Identify which cell holds the provided text, then report its [X, Y] central coordinate. 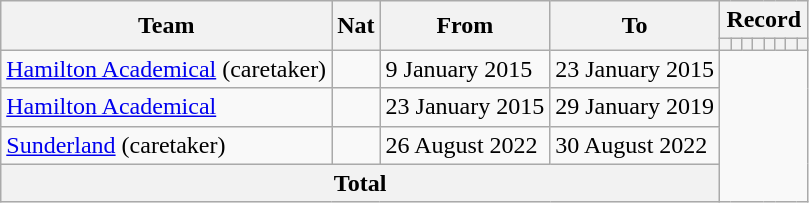
Hamilton Academical (caretaker) [166, 69]
To [635, 26]
26 August 2022 [465, 145]
Nat [356, 26]
9 January 2015 [465, 69]
Hamilton Academical [166, 107]
Total [360, 183]
Sunderland (caretaker) [166, 145]
30 August 2022 [635, 145]
Team [166, 26]
Record [763, 20]
From [465, 26]
29 January 2019 [635, 107]
